Determine the (x, y) coordinate at the center of the cell enclosing the given text.  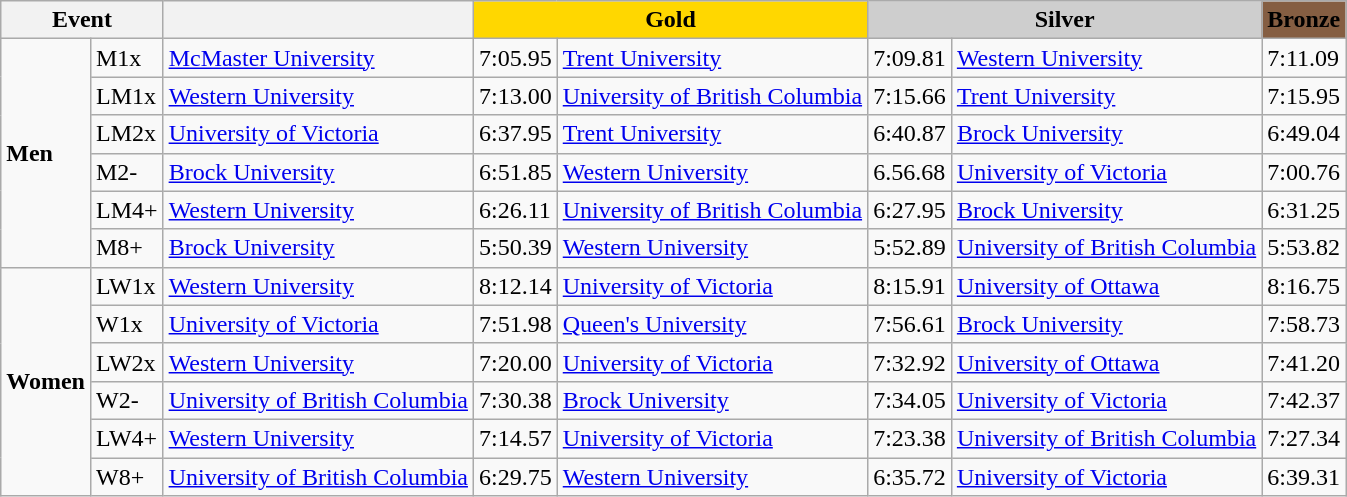
6:35.72 (910, 477)
LW4+ (126, 438)
7:41.20 (1304, 362)
5:53.82 (1304, 248)
LM1x (126, 96)
6:31.25 (1304, 210)
8:16.75 (1304, 286)
7:34.05 (910, 400)
8:15.91 (910, 286)
Event (82, 20)
LM2x (126, 134)
7:00.76 (1304, 172)
Bronze (1304, 20)
6:37.95 (515, 134)
W8+ (126, 477)
6.56.68 (910, 172)
7:05.95 (515, 58)
6:40.87 (910, 134)
LW1x (126, 286)
7:42.37 (1304, 400)
LM4+ (126, 210)
7:51.98 (515, 324)
8:12.14 (515, 286)
6:39.31 (1304, 477)
M8+ (126, 248)
7:14.57 (515, 438)
M1x (126, 58)
Women (46, 381)
6:26.11 (515, 210)
Gold (670, 20)
McMaster University (318, 58)
7:23.38 (910, 438)
7:15.95 (1304, 96)
W1x (126, 324)
7:56.61 (910, 324)
7:32.92 (910, 362)
7:11.09 (1304, 58)
Men (46, 153)
7:20.00 (515, 362)
LW2x (126, 362)
Silver (1065, 20)
7:30.38 (515, 400)
6:29.75 (515, 477)
6:49.04 (1304, 134)
7:58.73 (1304, 324)
W2- (126, 400)
6:27.95 (910, 210)
5:50.39 (515, 248)
5:52.89 (910, 248)
7:09.81 (910, 58)
M2- (126, 172)
Queen's University (712, 324)
7:13.00 (515, 96)
6:51.85 (515, 172)
7:15.66 (910, 96)
7:27.34 (1304, 438)
